Pinpoint the cell where the given text exists, returning its (x, y) midpoint coordinate. 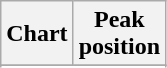
Peakposition (119, 34)
Chart (37, 34)
